Search for the cell housing the specified text and yield its (x, y) center coordinate. 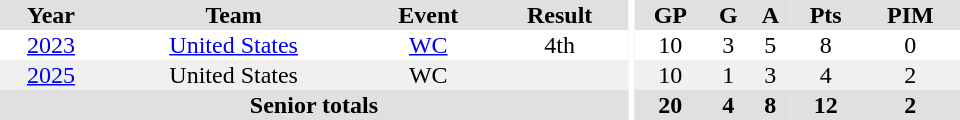
Senior totals (314, 105)
Year (51, 15)
2025 (51, 75)
4th (560, 45)
20 (670, 105)
0 (910, 45)
A (770, 15)
Event (428, 15)
Pts (826, 15)
5 (770, 45)
12 (826, 105)
Result (560, 15)
1 (728, 75)
GP (670, 15)
2023 (51, 45)
PIM (910, 15)
G (728, 15)
Team (234, 15)
